From the cell containing the given text, extract its center point as [X, Y] coordinate. 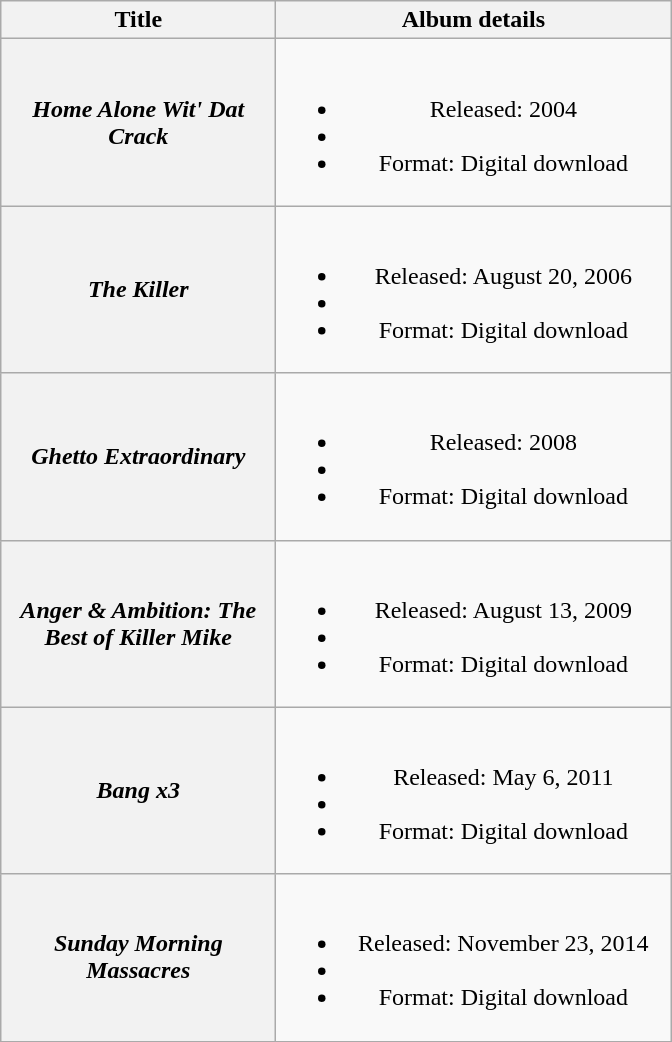
Anger & Ambition: The Best of Killer Mike [138, 624]
Released: November 23, 2014Format: Digital download [474, 958]
Bang x3 [138, 790]
Released: 2004Format: Digital download [474, 122]
Released: May 6, 2011Format: Digital download [474, 790]
Home Alone Wit' Dat Crack [138, 122]
Released: August 13, 2009Format: Digital download [474, 624]
Album details [474, 20]
Released: August 20, 2006Format: Digital download [474, 290]
Ghetto Extraordinary [138, 456]
Released: 2008Format: Digital download [474, 456]
The Killer [138, 290]
Sunday Morning Massacres [138, 958]
Title [138, 20]
